Scan for the cell matching the given text and deliver its (x, y) coordinate at center. 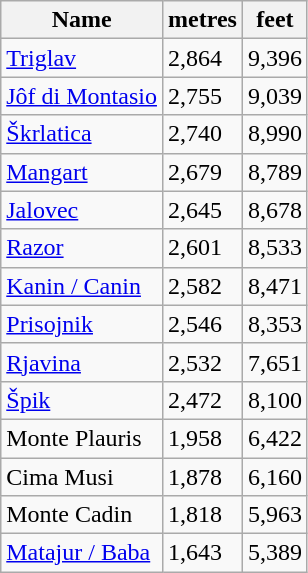
2,755 (202, 96)
6,422 (274, 438)
Škrlatica (82, 134)
Monte Plauris (82, 438)
1,958 (202, 438)
5,389 (274, 553)
9,396 (274, 58)
Cima Musi (82, 477)
2,645 (202, 210)
Mangart (82, 172)
8,678 (274, 210)
1,818 (202, 515)
2,582 (202, 286)
2,740 (202, 134)
5,963 (274, 515)
Kanin / Canin (82, 286)
2,472 (202, 400)
feet (274, 20)
Jôf di Montasio (82, 96)
Prisojnik (82, 324)
Matajur / Baba (82, 553)
Monte Cadin (82, 515)
8,990 (274, 134)
7,651 (274, 362)
8,471 (274, 286)
1,643 (202, 553)
6,160 (274, 477)
2,864 (202, 58)
2,601 (202, 248)
Jalovec (82, 210)
1,878 (202, 477)
2,532 (202, 362)
8,353 (274, 324)
9,039 (274, 96)
Razor (82, 248)
2,679 (202, 172)
Triglav (82, 58)
Špik (82, 400)
8,100 (274, 400)
metres (202, 20)
8,533 (274, 248)
Rjavina (82, 362)
8,789 (274, 172)
Name (82, 20)
2,546 (202, 324)
